From the cell containing the given text, extract its center point as [X, Y] coordinate. 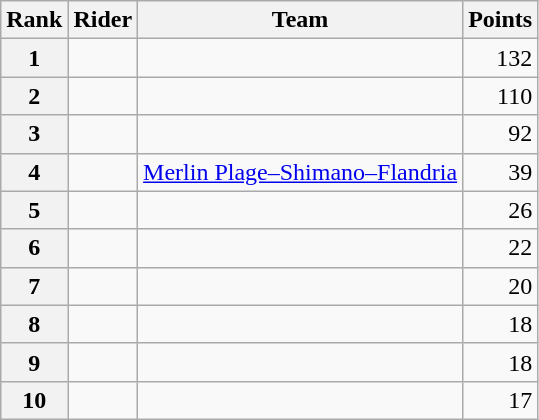
Team [300, 20]
110 [500, 96]
Points [500, 20]
92 [500, 134]
9 [34, 362]
132 [500, 58]
17 [500, 400]
7 [34, 286]
10 [34, 400]
5 [34, 210]
22 [500, 248]
20 [500, 286]
39 [500, 172]
Rank [34, 20]
8 [34, 324]
4 [34, 172]
Merlin Plage–Shimano–Flandria [300, 172]
1 [34, 58]
26 [500, 210]
3 [34, 134]
2 [34, 96]
Rider [103, 20]
6 [34, 248]
